Pinpoint the cell where the given text exists, returning its [x, y] midpoint coordinate. 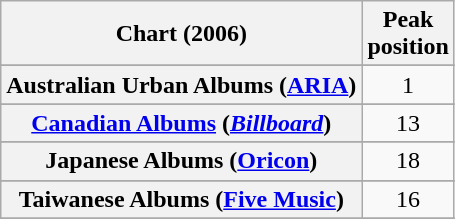
Chart (2006) [182, 34]
13 [408, 123]
1 [408, 85]
18 [408, 161]
Australian Urban Albums (ARIA) [182, 85]
Peakposition [408, 34]
Taiwanese Albums (Five Music) [182, 199]
Canadian Albums (Billboard) [182, 123]
Japanese Albums (Oricon) [182, 161]
16 [408, 199]
